Pinpoint the cell where the given text exists, returning its [X, Y] midpoint coordinate. 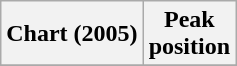
Peakposition [189, 34]
Chart (2005) [72, 34]
